Output the (x, y) coordinate of the center of the cell containing the given text.  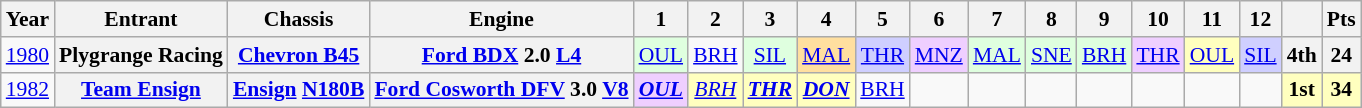
Ensign N180B (299, 90)
1st (1302, 90)
Ford Cosworth DFV 3.0 V8 (501, 90)
6 (939, 19)
Pts (1342, 19)
5 (882, 19)
7 (997, 19)
Team Ensign (141, 90)
SNE (1052, 55)
9 (1104, 19)
Ford BDX 2.0 L4 (501, 55)
Chassis (299, 19)
4th (1302, 55)
1 (661, 19)
24 (1342, 55)
2 (716, 19)
Entrant (141, 19)
11 (1212, 19)
1980 (28, 55)
Engine (501, 19)
10 (1158, 19)
12 (1260, 19)
DON (826, 90)
Plygrange Racing (141, 55)
MNZ (939, 55)
1982 (28, 90)
4 (826, 19)
Chevron B45 (299, 55)
34 (1342, 90)
3 (770, 19)
Year (28, 19)
8 (1052, 19)
